Pinpoint the cell where the given text exists, returning its [x, y] midpoint coordinate. 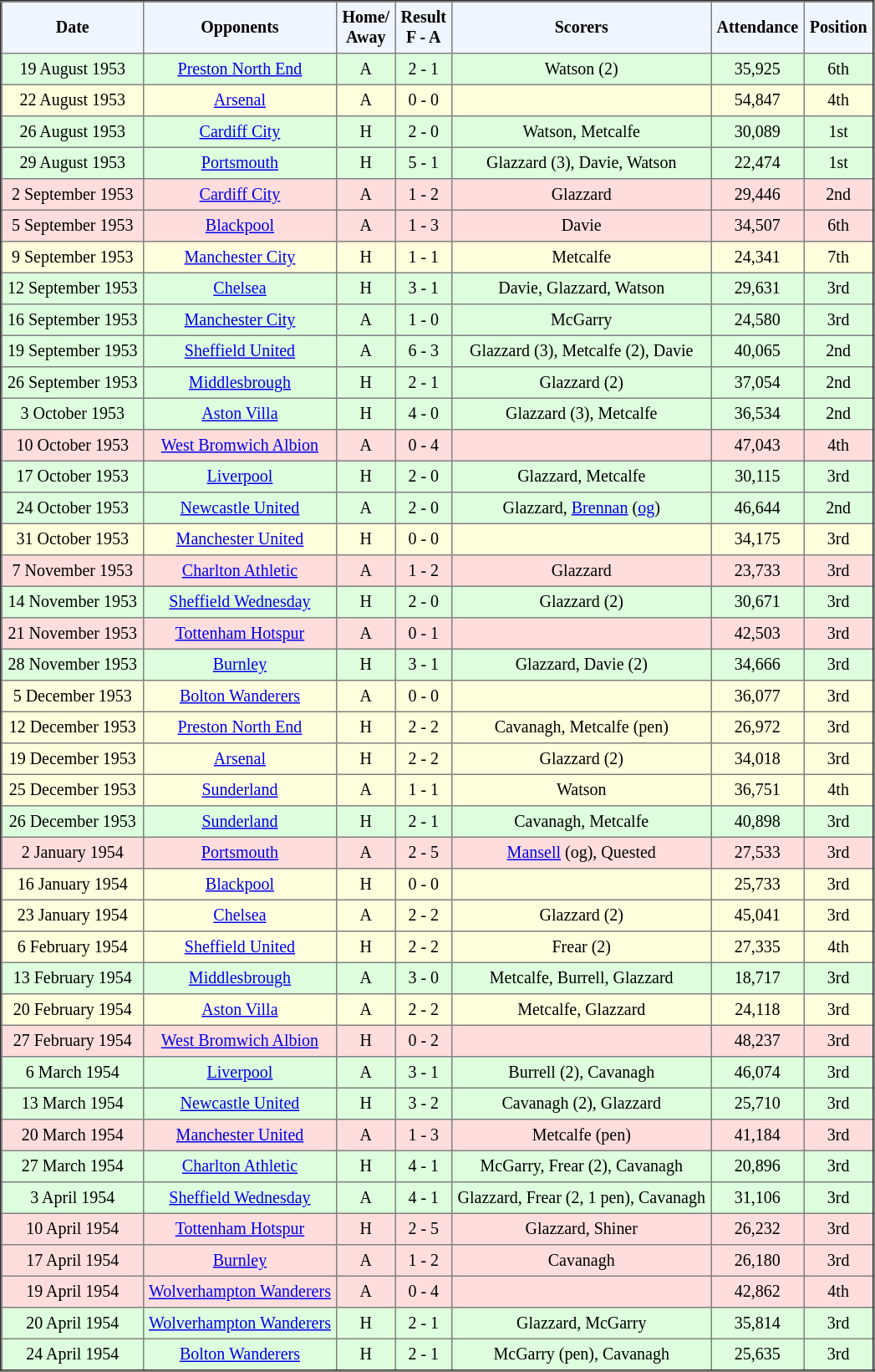
29,631 [757, 288]
46,074 [757, 1073]
36,751 [757, 790]
0 - 2 [424, 1041]
40,065 [757, 351]
Glazzard, Brennan (og) [582, 508]
12 September 1953 [73, 288]
Metcalfe, Glazzard [582, 1010]
20 March 1954 [73, 1135]
3 - 2 [424, 1104]
9 September 1953 [73, 258]
Cavanagh, Metcalfe [582, 822]
Position [839, 28]
24 October 1953 [73, 508]
5 December 1953 [73, 696]
24,580 [757, 320]
34,018 [757, 759]
13 March 1954 [73, 1104]
25,710 [757, 1104]
26 August 1953 [73, 132]
10 April 1954 [73, 1229]
2 January 1954 [73, 853]
23 January 1954 [73, 916]
30,115 [757, 477]
26,232 [757, 1229]
6 February 1954 [73, 947]
Glazzard (3), Metcalfe [582, 414]
46,644 [757, 508]
Frear (2) [582, 947]
35,925 [757, 69]
Glazzard, Metcalfe [582, 477]
26,972 [757, 727]
5 - 1 [424, 163]
13 February 1954 [73, 978]
54,847 [757, 100]
2 September 1953 [73, 195]
6 March 1954 [73, 1073]
27 March 1954 [73, 1166]
16 September 1953 [73, 320]
Glazzard, McGarry [582, 1324]
42,862 [757, 1292]
Watson, Metcalfe [582, 132]
25 December 1953 [73, 790]
McGarry, Frear (2), Cavanagh [582, 1166]
Glazzard (3), Metcalfe (2), Davie [582, 351]
41,184 [757, 1135]
25,635 [757, 1354]
34,507 [757, 226]
22 August 1953 [73, 100]
0 - 1 [424, 634]
McGarry [582, 320]
31,106 [757, 1198]
23,733 [757, 571]
31 October 1953 [73, 539]
4 - 0 [424, 414]
14 November 1953 [73, 602]
Glazzard, Frear (2, 1 pen), Cavanagh [582, 1198]
20,896 [757, 1166]
34,666 [757, 665]
Metcalfe [582, 258]
26 December 1953 [73, 822]
34,175 [757, 539]
29 August 1953 [73, 163]
19 April 1954 [73, 1292]
Home/Away [366, 28]
Cavanagh (2), Glazzard [582, 1104]
37,054 [757, 383]
26,180 [757, 1261]
42,503 [757, 634]
Metcalfe, Burrell, Glazzard [582, 978]
19 December 1953 [73, 759]
36,077 [757, 696]
Glazzard, Davie (2) [582, 665]
3 October 1953 [73, 414]
26 September 1953 [73, 383]
25,733 [757, 885]
27,335 [757, 947]
Attendance [757, 28]
27 February 1954 [73, 1041]
Cavanagh [582, 1261]
Date [73, 28]
Glazzard, Shiner [582, 1229]
17 October 1953 [73, 477]
18,717 [757, 978]
30,671 [757, 602]
Cavanagh, Metcalfe (pen) [582, 727]
Glazzard (3), Davie, Watson [582, 163]
1 - 0 [424, 320]
3 April 1954 [73, 1198]
35,814 [757, 1324]
22,474 [757, 163]
20 April 1954 [73, 1324]
Scorers [582, 28]
48,237 [757, 1041]
Davie, Glazzard, Watson [582, 288]
Metcalfe (pen) [582, 1135]
27,533 [757, 853]
McGarry (pen), Cavanagh [582, 1354]
19 August 1953 [73, 69]
20 February 1954 [73, 1010]
6 - 3 [424, 351]
21 November 1953 [73, 634]
3 - 0 [424, 978]
40,898 [757, 822]
30,089 [757, 132]
5 September 1953 [73, 226]
29,446 [757, 195]
Mansell (og), Quested [582, 853]
45,041 [757, 916]
19 September 1953 [73, 351]
17 April 1954 [73, 1261]
10 October 1953 [73, 446]
Opponents [239, 28]
ResultF - A [424, 28]
Burrell (2), Cavanagh [582, 1073]
16 January 1954 [73, 885]
36,534 [757, 414]
Davie [582, 226]
24,341 [757, 258]
12 December 1953 [73, 727]
24 April 1954 [73, 1354]
Watson [582, 790]
7 November 1953 [73, 571]
Watson (2) [582, 69]
47,043 [757, 446]
28 November 1953 [73, 665]
7th [839, 258]
24,118 [757, 1010]
